Scan for the cell matching the given text and deliver its [x, y] coordinate at center. 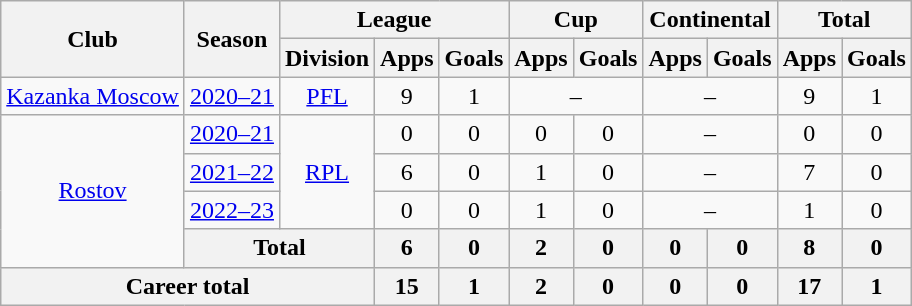
2022–23 [232, 210]
Kazanka Moscow [93, 96]
2021–22 [232, 172]
League [394, 20]
Cup [576, 20]
Season [232, 39]
Club [93, 39]
7 [809, 172]
15 [407, 286]
Division [326, 58]
17 [809, 286]
Rostov [93, 191]
RPL [326, 172]
Career total [188, 286]
8 [809, 248]
PFL [326, 96]
Continental [710, 20]
